Scan for the cell matching the given text and deliver its [x, y] coordinate at center. 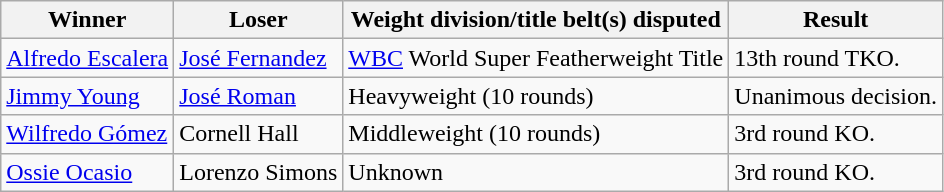
Wilfredo Gómez [88, 134]
13th round TKO. [836, 58]
Lorenzo Simons [258, 172]
WBC World Super Featherweight Title [536, 58]
Alfredo Escalera [88, 58]
Ossie Ocasio [88, 172]
Middleweight (10 rounds) [536, 134]
Result [836, 20]
Unanimous decision. [836, 96]
Cornell Hall [258, 134]
Heavyweight (10 rounds) [536, 96]
Weight division/title belt(s) disputed [536, 20]
José Fernandez [258, 58]
Jimmy Young [88, 96]
Unknown [536, 172]
Winner [88, 20]
Loser [258, 20]
José Roman [258, 96]
